Determine the [X, Y] coordinate at the center of the cell enclosing the given text.  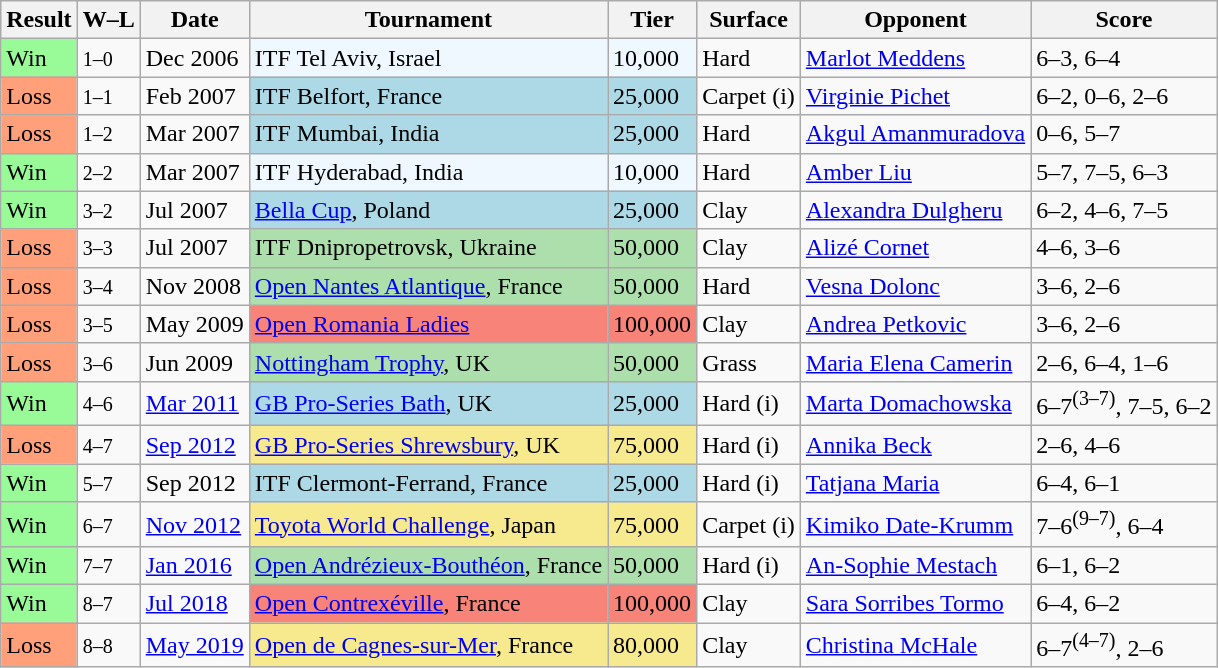
ITF Hyderabad, India [428, 172]
Kimiko Date-Krumm [915, 524]
Feb 2007 [194, 96]
ITF Belfort, France [428, 96]
1–1 [108, 96]
7–6(9–7), 6–4 [1124, 524]
1–0 [108, 58]
Alexandra Dulgheru [915, 210]
Christina McHale [915, 646]
Score [1124, 20]
Marlot Meddens [915, 58]
3–2 [108, 210]
6–1, 6–2 [1124, 566]
4–7 [108, 445]
Result [39, 20]
W–L [108, 20]
ITF Mumbai, India [428, 134]
3–6 [108, 362]
7–7 [108, 566]
May 2009 [194, 324]
Marta Domachowska [915, 404]
6–4, 6–1 [1124, 483]
GB Pro-Series Bath, UK [428, 404]
Open Contrexéville, France [428, 604]
6–2, 4–6, 7–5 [1124, 210]
Surface [749, 20]
6–7(4–7), 2–6 [1124, 646]
Open Andrézieux-Bouthéon, France [428, 566]
Grass [749, 362]
Toyota World Challenge, Japan [428, 524]
Open de Cagnes-sur-Mer, France [428, 646]
Open Nantes Atlantique, France [428, 286]
3–4 [108, 286]
4–6 [108, 404]
Tournament [428, 20]
Date [194, 20]
6–2, 0–6, 2–6 [1124, 96]
1–2 [108, 134]
8–7 [108, 604]
ITF Tel Aviv, Israel [428, 58]
2–6, 6–4, 1–6 [1124, 362]
6–7(3–7), 7–5, 6–2 [1124, 404]
Nov 2008 [194, 286]
2–6, 4–6 [1124, 445]
Annika Beck [915, 445]
80,000 [652, 646]
Mar 2011 [194, 404]
Bella Cup, Poland [428, 210]
6–3, 6–4 [1124, 58]
Virginie Pichet [915, 96]
Jun 2009 [194, 362]
Amber Liu [915, 172]
GB Pro-Series Shrewsbury, UK [428, 445]
Vesna Dolonc [915, 286]
ITF Clermont-Ferrand, France [428, 483]
Nov 2012 [194, 524]
0–6, 5–7 [1124, 134]
Alizé Cornet [915, 248]
Sara Sorribes Tormo [915, 604]
6–7 [108, 524]
5–7, 7–5, 6–3 [1124, 172]
4–6, 3–6 [1124, 248]
May 2019 [194, 646]
3–3 [108, 248]
3–5 [108, 324]
Jan 2016 [194, 566]
Nottingham Trophy, UK [428, 362]
8–8 [108, 646]
6–4, 6–2 [1124, 604]
Tier [652, 20]
5–7 [108, 483]
2–2 [108, 172]
ITF Dnipropetrovsk, Ukraine [428, 248]
Akgul Amanmuradova [915, 134]
Tatjana Maria [915, 483]
Maria Elena Camerin [915, 362]
Opponent [915, 20]
Andrea Petkovic [915, 324]
Jul 2018 [194, 604]
Open Romania Ladies [428, 324]
Dec 2006 [194, 58]
An-Sophie Mestach [915, 566]
